Extract the [X, Y] coordinate from the center of the cell holding the provided text.  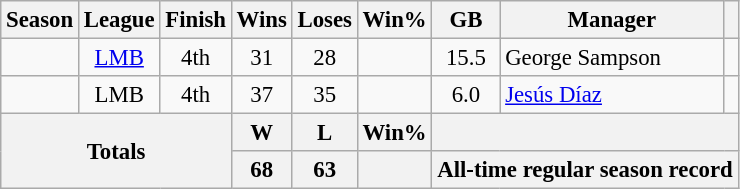
37 [262, 95]
28 [324, 58]
All-time regular season record [585, 170]
31 [262, 58]
Wins [262, 20]
63 [324, 170]
6.0 [466, 95]
Loses [324, 20]
Manager [612, 20]
L [324, 133]
68 [262, 170]
League [118, 20]
Jesús Díaz [612, 95]
GB [466, 20]
Totals [116, 152]
Finish [196, 20]
35 [324, 95]
W [262, 133]
Season [40, 20]
George Sampson [612, 58]
15.5 [466, 58]
